Provide the [X, Y] coordinate of the cell's center where the given text is located.  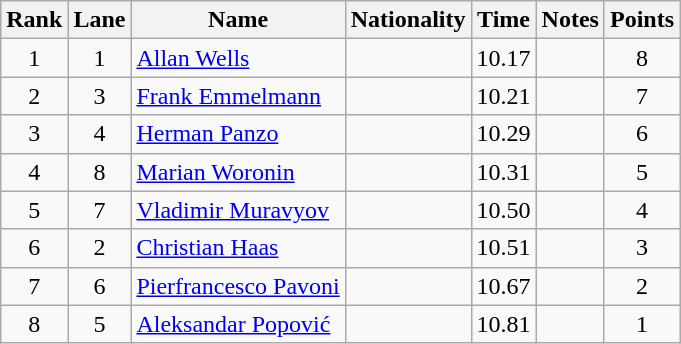
Lane [100, 20]
Points [642, 20]
10.81 [504, 324]
Time [504, 20]
10.29 [504, 134]
Christian Haas [238, 248]
10.21 [504, 96]
Name [238, 20]
10.17 [504, 58]
10.31 [504, 172]
Vladimir Muravyov [238, 210]
10.50 [504, 210]
Rank [34, 20]
Allan Wells [238, 58]
Nationality [408, 20]
Frank Emmelmann [238, 96]
10.67 [504, 286]
Herman Panzo [238, 134]
Pierfrancesco Pavoni [238, 286]
Marian Woronin [238, 172]
10.51 [504, 248]
Aleksandar Popović [238, 324]
Notes [570, 20]
